Search for the cell housing the specified text and yield its (X, Y) center coordinate. 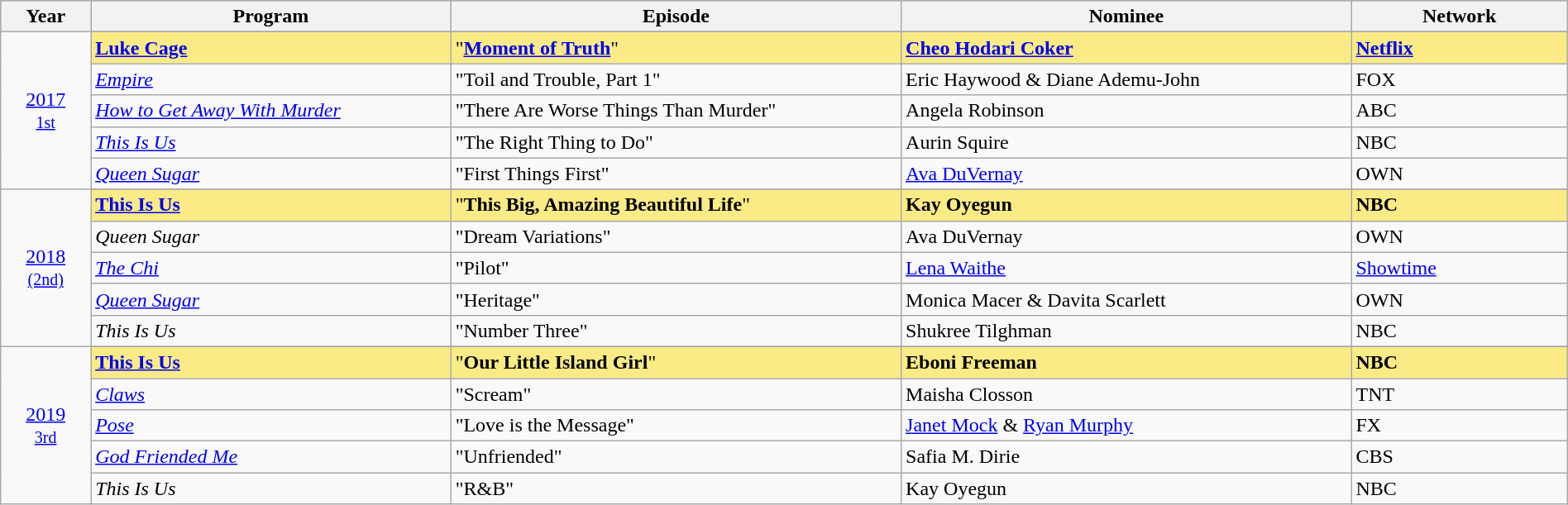
FOX (1459, 79)
Luke Cage (271, 48)
"R&B" (676, 488)
"Unfriended" (676, 457)
The Chi (271, 268)
Angela Robinson (1126, 111)
Eric Haywood & Diane Ademu-John (1126, 79)
"Our Little Island Girl" (676, 362)
Year (46, 17)
Netflix (1459, 48)
"There Are Worse Things Than Murder" (676, 111)
Safia M. Dirie (1126, 457)
Monica Macer & Davita Scarlett (1126, 299)
Claws (271, 394)
Eboni Freeman (1126, 362)
"First Things First" (676, 174)
"Heritage" (676, 299)
Janet Mock & Ryan Murphy (1126, 426)
CBS (1459, 457)
"Dream Variations" (676, 236)
FX (1459, 426)
Empire (271, 79)
Network (1459, 17)
20171st (46, 111)
Episode (676, 17)
2018(2nd) (46, 268)
"Toil and Trouble, Part 1" (676, 79)
"Moment of Truth" (676, 48)
ABC (1459, 111)
"Scream" (676, 394)
"Number Three" (676, 331)
Lena Waithe (1126, 268)
"This Big, Amazing Beautiful Life" (676, 205)
Nominee (1126, 17)
Shukree Tilghman (1126, 331)
Cheo Hodari Coker (1126, 48)
"Pilot" (676, 268)
Showtime (1459, 268)
Pose (271, 426)
TNT (1459, 394)
Aurin Squire (1126, 142)
God Friended Me (271, 457)
"The Right Thing to Do" (676, 142)
Program (271, 17)
"Love is the Message" (676, 426)
Maisha Closson (1126, 394)
How to Get Away With Murder (271, 111)
20193rd (46, 425)
